Return the [x, y] coordinate for the center point of the cell that contains the specified text.  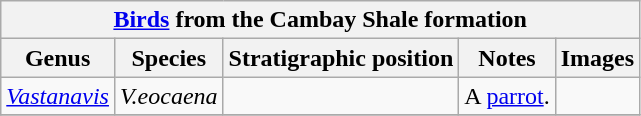
A parrot. [507, 96]
Images [597, 58]
Genus [58, 58]
Vastanavis [58, 96]
Birds from the Cambay Shale formation [320, 20]
Species [168, 58]
Stratigraphic position [341, 58]
Notes [507, 58]
V.eocaena [168, 96]
